Detect which cell encompasses the target text, then output its (X, Y) center coordinate. 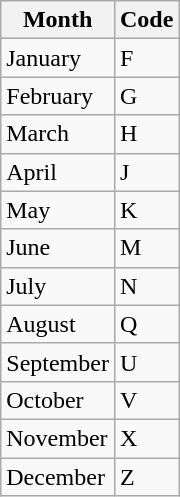
H (146, 134)
July (58, 286)
F (146, 58)
August (58, 324)
V (146, 400)
U (146, 362)
November (58, 438)
September (58, 362)
Code (146, 20)
October (58, 400)
Q (146, 324)
Month (58, 20)
J (146, 172)
K (146, 210)
Z (146, 477)
M (146, 248)
X (146, 438)
May (58, 210)
G (146, 96)
December (58, 477)
March (58, 134)
April (58, 172)
N (146, 286)
January (58, 58)
February (58, 96)
June (58, 248)
